Scan for the cell matching the given text and deliver its [X, Y] coordinate at center. 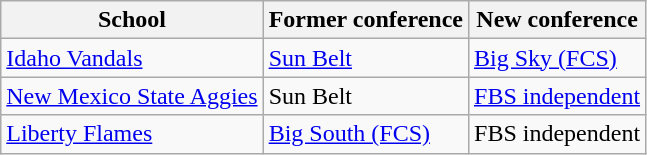
Big South (FCS) [366, 134]
Idaho Vandals [132, 58]
School [132, 20]
Former conference [366, 20]
Big Sky (FCS) [558, 58]
New Mexico State Aggies [132, 96]
Liberty Flames [132, 134]
New conference [558, 20]
